Find where the given text appears and provide that cell's center as (X, Y) coordinate. 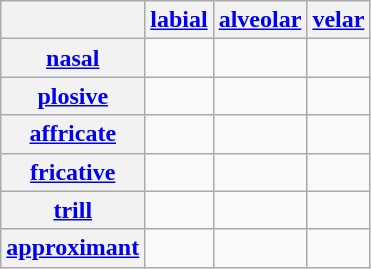
velar (338, 20)
labial (179, 20)
trill (73, 210)
approximant (73, 248)
alveolar (260, 20)
fricative (73, 172)
nasal (73, 58)
plosive (73, 96)
affricate (73, 134)
